Determine the [X, Y] coordinate at the center of the cell enclosing the given text.  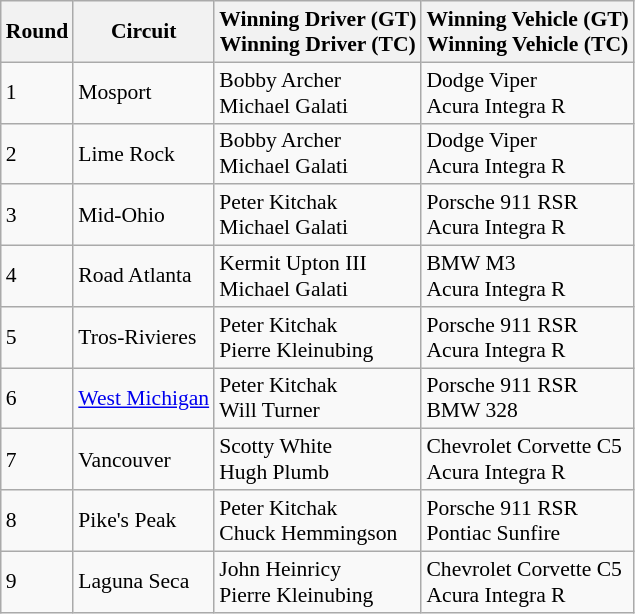
BMW M3Acura Integra R [527, 276]
Pike's Peak [144, 520]
Mosport [144, 92]
John HeinricyPierre Kleinubing [318, 582]
Lime Rock [144, 154]
Round [38, 32]
Kermit Upton IIIMichael Galati [318, 276]
5 [38, 338]
Peter KitchakPierre Kleinubing [318, 338]
Tros-Rivieres [144, 338]
Mid-Ohio [144, 216]
Scotty WhiteHugh Plumb [318, 460]
Porsche 911 RSRBMW 328 [527, 398]
Road Atlanta [144, 276]
7 [38, 460]
1 [38, 92]
Peter KitchakMichael Galati [318, 216]
8 [38, 520]
4 [38, 276]
6 [38, 398]
Laguna Seca [144, 582]
Peter KitchakWill Turner [318, 398]
3 [38, 216]
Winning Vehicle (GT)Winning Vehicle (TC) [527, 32]
West Michigan [144, 398]
Vancouver [144, 460]
2 [38, 154]
Peter KitchakChuck Hemmingson [318, 520]
Porsche 911 RSRPontiac Sunfire [527, 520]
Winning Driver (GT)Winning Driver (TC) [318, 32]
9 [38, 582]
Circuit [144, 32]
